Pinpoint the cell where the given text exists, returning its [X, Y] midpoint coordinate. 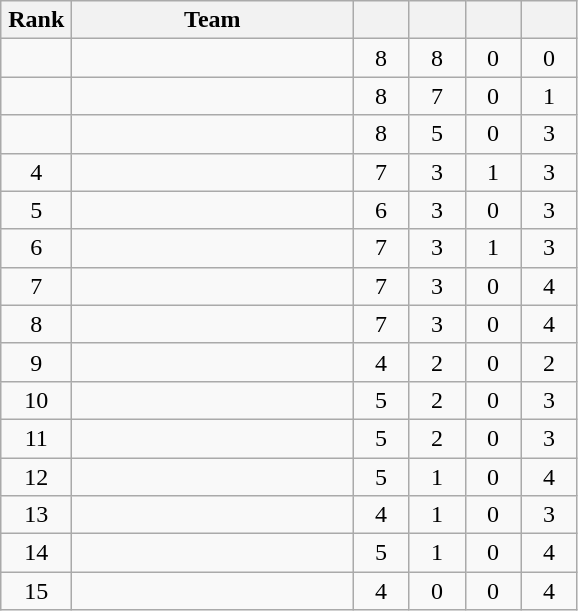
9 [36, 362]
13 [36, 515]
Team [212, 20]
12 [36, 477]
14 [36, 553]
Rank [36, 20]
15 [36, 591]
11 [36, 438]
10 [36, 400]
